Locate the cell with the specified text and output its [x, y] center coordinate. 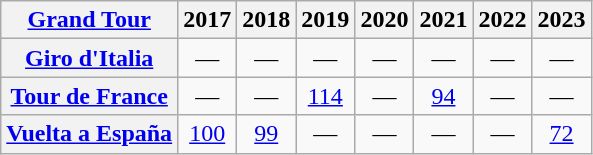
2021 [444, 20]
99 [266, 134]
2023 [562, 20]
2017 [208, 20]
Grand Tour [90, 20]
Giro d'Italia [90, 58]
2019 [326, 20]
2018 [266, 20]
114 [326, 96]
100 [208, 134]
Vuelta a España [90, 134]
2020 [384, 20]
72 [562, 134]
2022 [502, 20]
Tour de France [90, 96]
94 [444, 96]
